Pinpoint the cell where the given text exists, returning its (X, Y) midpoint coordinate. 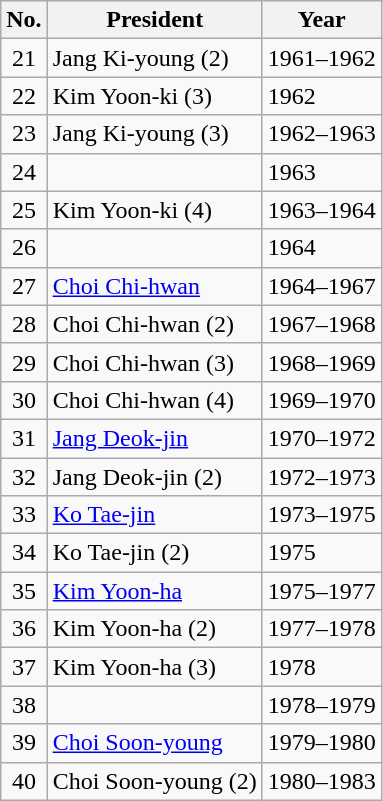
Choi Chi-hwan (3) (154, 362)
1968–1969 (322, 362)
35 (24, 591)
24 (24, 172)
Jang Deok-jin (2) (154, 477)
31 (24, 438)
1963 (322, 172)
Kim Yoon-ha (154, 591)
Choi Soon-young (154, 743)
27 (24, 286)
1978 (322, 667)
1967–1968 (322, 324)
36 (24, 629)
1977–1978 (322, 629)
28 (24, 324)
22 (24, 96)
1964–1967 (322, 286)
34 (24, 553)
1973–1975 (322, 515)
23 (24, 134)
1961–1962 (322, 58)
Jang Ki-young (2) (154, 58)
Kim Yoon-ki (4) (154, 210)
1978–1979 (322, 705)
26 (24, 248)
Ko Tae-jin (154, 515)
Jang Ki-young (3) (154, 134)
1970–1972 (322, 438)
37 (24, 667)
30 (24, 400)
38 (24, 705)
1969–1970 (322, 400)
1962–1963 (322, 134)
1962 (322, 96)
Choi Chi-hwan (154, 286)
President (154, 20)
1963–1964 (322, 210)
25 (24, 210)
1972–1973 (322, 477)
1980–1983 (322, 781)
1975 (322, 553)
1964 (322, 248)
29 (24, 362)
32 (24, 477)
Kim Yoon-ha (3) (154, 667)
40 (24, 781)
39 (24, 743)
21 (24, 58)
1979–1980 (322, 743)
Year (322, 20)
Ko Tae-jin (2) (154, 553)
33 (24, 515)
Kim Yoon-ha (2) (154, 629)
Jang Deok-jin (154, 438)
Choi Chi-hwan (4) (154, 400)
1975–1977 (322, 591)
Kim Yoon-ki (3) (154, 96)
Choi Chi-hwan (2) (154, 324)
No. (24, 20)
Choi Soon-young (2) (154, 781)
